Scan for the cell matching the given text and deliver its [X, Y] coordinate at center. 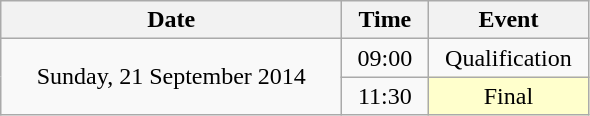
11:30 [385, 96]
Final [508, 96]
Event [508, 20]
Date [172, 20]
Time [385, 20]
Sunday, 21 September 2014 [172, 77]
Qualification [508, 58]
09:00 [385, 58]
